Detect which cell encompasses the target text, then output its (x, y) center coordinate. 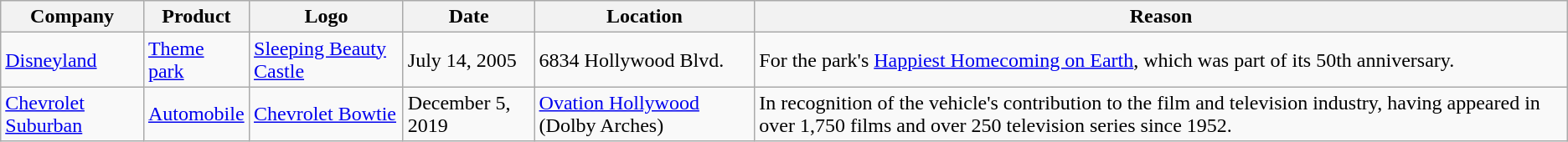
Chevrolet Suburban (72, 114)
Company (72, 17)
Product (196, 17)
Sleeping Beauty Castle (327, 60)
Theme park (196, 60)
Logo (327, 17)
Automobile (196, 114)
Disneyland (72, 60)
Location (645, 17)
Date (469, 17)
For the park's Happiest Homecoming on Earth, which was part of its 50th anniversary. (1161, 60)
Ovation Hollywood (Dolby Arches) (645, 114)
July 14, 2005 (469, 60)
December 5, 2019 (469, 114)
Chevrolet Bowtie (327, 114)
Reason (1161, 17)
6834 Hollywood Blvd. (645, 60)
